Output the (x, y) coordinate of the center of the cell containing the given text.  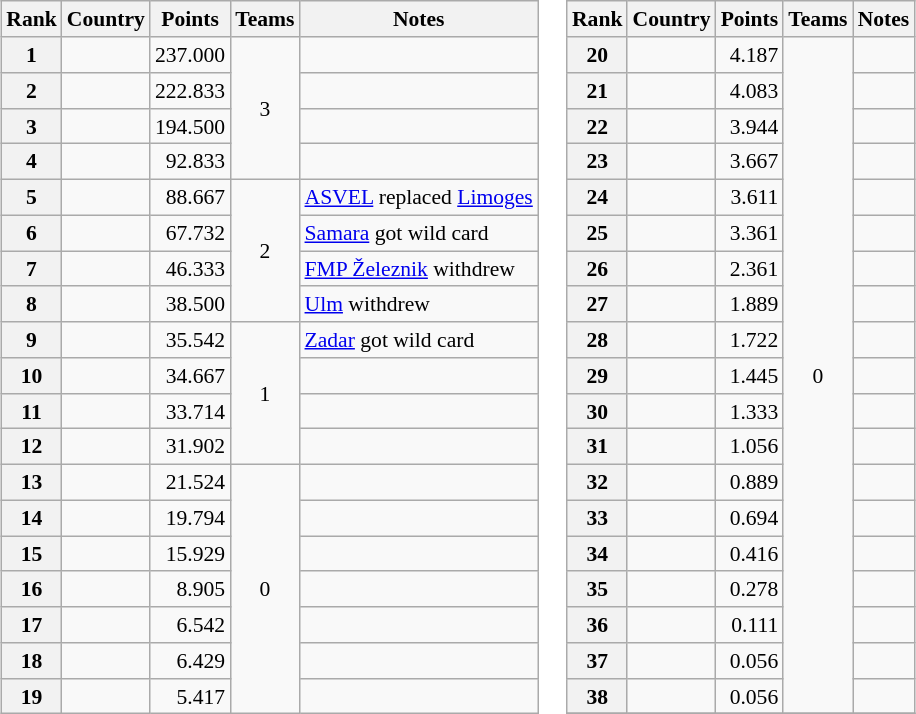
34.667 (190, 376)
Ulm withdrew (418, 304)
34 (598, 554)
21 (598, 91)
18 (32, 661)
28 (598, 340)
4 (32, 162)
8 (32, 304)
9 (32, 340)
35 (598, 589)
8.905 (190, 589)
12 (32, 447)
30 (598, 411)
4.083 (750, 91)
16 (32, 589)
6 (32, 233)
Zadar got wild card (418, 340)
0.278 (750, 589)
29 (598, 376)
1.056 (750, 447)
26 (598, 269)
222.833 (190, 91)
21.524 (190, 482)
31 (598, 447)
3.361 (750, 233)
19.794 (190, 518)
13 (32, 482)
5.417 (190, 696)
0.889 (750, 482)
1.889 (750, 304)
32 (598, 482)
1.445 (750, 376)
23 (598, 162)
24 (598, 197)
1.722 (750, 340)
11 (32, 411)
0.111 (750, 625)
25 (598, 233)
5 (32, 197)
237.000 (190, 55)
10 (32, 376)
88.667 (190, 197)
2.361 (750, 269)
3.611 (750, 197)
4.187 (750, 55)
36 (598, 625)
33.714 (190, 411)
6.429 (190, 661)
31.902 (190, 447)
6.542 (190, 625)
7 (32, 269)
15 (32, 554)
14 (32, 518)
17 (32, 625)
46.333 (190, 269)
0.694 (750, 518)
1.333 (750, 411)
3.667 (750, 162)
15.929 (190, 554)
FMP Železnik withdrew (418, 269)
67.732 (190, 233)
92.833 (190, 162)
19 (32, 696)
27 (598, 304)
194.500 (190, 126)
33 (598, 518)
38.500 (190, 304)
Samara got wild card (418, 233)
20 (598, 55)
0.416 (750, 554)
3.944 (750, 126)
37 (598, 661)
38 (598, 696)
22 (598, 126)
ASVEL replaced Limoges (418, 197)
35.542 (190, 340)
